Provide the (X, Y) coordinate of the cell's center where the given text is located.  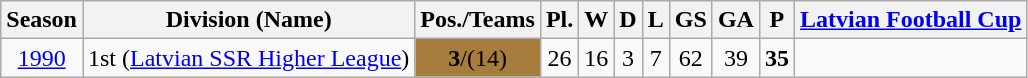
1st (Latvian SSR Higher League) (248, 58)
3/(14) (478, 58)
Pl. (559, 20)
GS (690, 20)
W (596, 20)
16 (596, 58)
D (628, 20)
Latvian Football Cup (910, 20)
P (776, 20)
1990 (42, 58)
26 (559, 58)
Season (42, 20)
GA (736, 20)
3 (628, 58)
Pos./Teams (478, 20)
Division (Name) (248, 20)
35 (776, 58)
62 (690, 58)
39 (736, 58)
L (656, 20)
7 (656, 58)
